For the text-containing cell, return its midpoint in [X, Y] coordinate format. 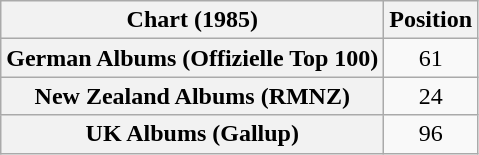
UK Albums (Gallup) [192, 134]
German Albums (Offizielle Top 100) [192, 58]
Chart (1985) [192, 20]
61 [431, 58]
96 [431, 134]
Position [431, 20]
24 [431, 96]
New Zealand Albums (RMNZ) [192, 96]
